Return (X, Y) of the center of cell containing provided text 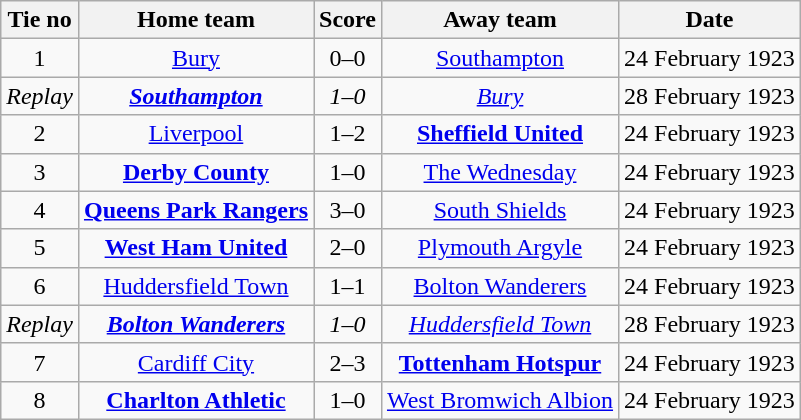
4 (40, 210)
Charlton Athletic (196, 400)
1 (40, 58)
6 (40, 286)
Score (348, 20)
Sheffield United (500, 134)
3–0 (348, 210)
The Wednesday (500, 172)
Tie no (40, 20)
1–1 (348, 286)
3 (40, 172)
Liverpool (196, 134)
Tottenham Hotspur (500, 362)
South Shields (500, 210)
2–0 (348, 248)
Derby County (196, 172)
Plymouth Argyle (500, 248)
2 (40, 134)
0–0 (348, 58)
West Ham United (196, 248)
2–3 (348, 362)
Date (710, 20)
Home team (196, 20)
8 (40, 400)
Queens Park Rangers (196, 210)
7 (40, 362)
5 (40, 248)
Away team (500, 20)
1–2 (348, 134)
Cardiff City (196, 362)
West Bromwich Albion (500, 400)
